Provide the (x, y) coordinate of the cell's center where the given text is located.  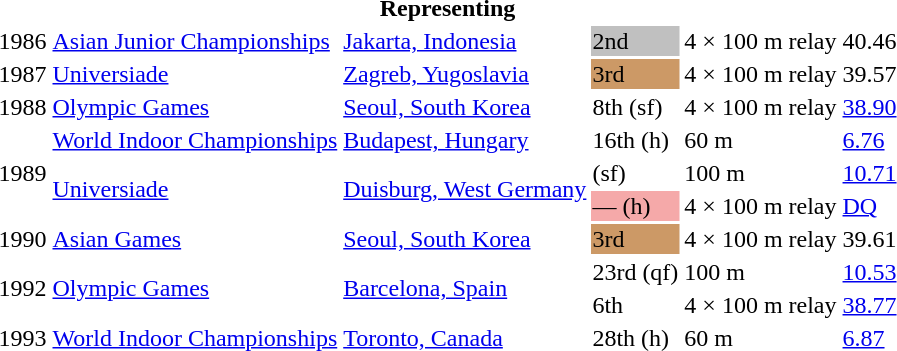
6th (636, 305)
60 m (760, 140)
Zagreb, Yugoslavia (465, 74)
World Indoor Championships (195, 140)
23rd (qf) (636, 272)
Asian Games (195, 239)
2nd (636, 41)
Barcelona, Spain (465, 288)
— (h) (636, 206)
16th (h) (636, 140)
Asian Junior Championships (195, 41)
Budapest, Hungary (465, 140)
(sf) (636, 173)
8th (sf) (636, 107)
Duisburg, West Germany (465, 190)
Jakarta, Indonesia (465, 41)
